Search for the cell housing the specified text and yield its [x, y] center coordinate. 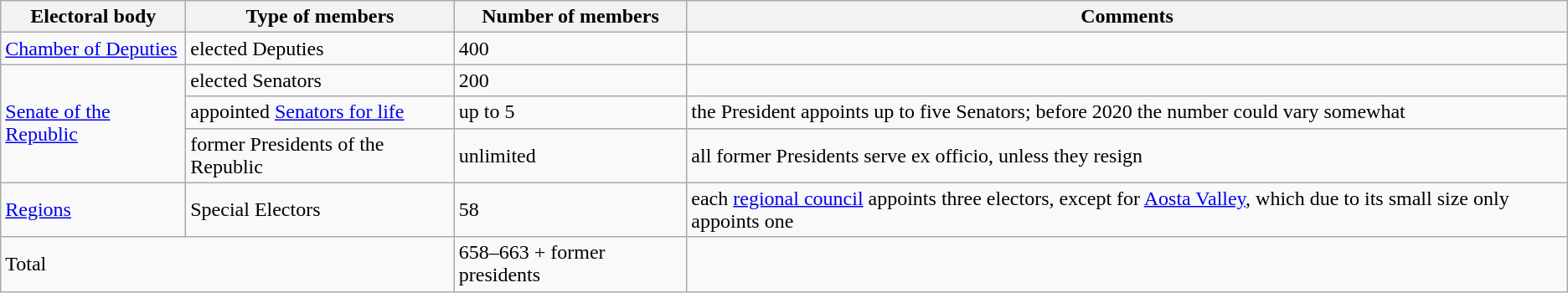
400 [570, 49]
Senate of the Republic [94, 124]
200 [570, 80]
Regions [94, 209]
Number of members [570, 17]
Comments [1127, 17]
658–663 + former presidents [570, 265]
unlimited [570, 156]
Electoral body [94, 17]
up to 5 [570, 112]
each regional council appoints three electors, except for Aosta Valley, which due to its small size only appoints one [1127, 209]
58 [570, 209]
all former Presidents serve ex officio, unless they resign [1127, 156]
Chamber of Deputies [94, 49]
Type of members [320, 17]
Special Electors [320, 209]
former Presidents of the Republic [320, 156]
Total [228, 265]
elected Senators [320, 80]
elected Deputies [320, 49]
appointed Senators for life [320, 112]
the President appoints up to five Senators; before 2020 the number could vary somewhat [1127, 112]
